Extract the [X, Y] coordinate from the center of the cell holding the provided text.  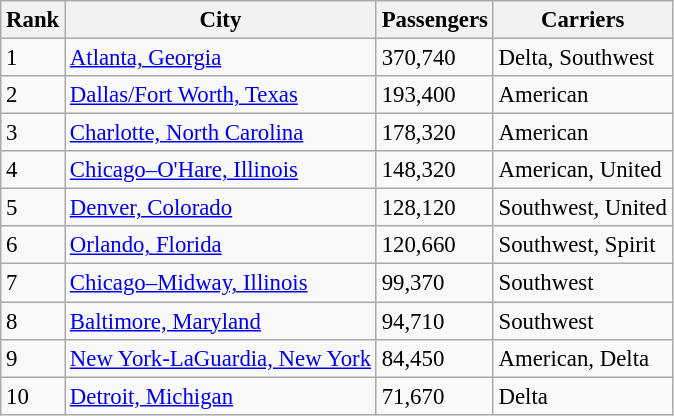
New York-LaGuardia, New York [221, 358]
Denver, Colorado [221, 208]
Southwest, Spirit [582, 245]
71,670 [434, 396]
128,120 [434, 208]
American, Delta [582, 358]
Dallas/Fort Worth, Texas [221, 95]
9 [33, 358]
American, United [582, 170]
Carriers [582, 20]
Chicago–Midway, Illinois [221, 283]
2 [33, 95]
6 [33, 245]
84,450 [434, 358]
7 [33, 283]
Atlanta, Georgia [221, 58]
94,710 [434, 321]
Delta [582, 396]
99,370 [434, 283]
1 [33, 58]
Southwest, United [582, 208]
4 [33, 170]
5 [33, 208]
Chicago–O'Hare, Illinois [221, 170]
Baltimore, Maryland [221, 321]
City [221, 20]
Passengers [434, 20]
Delta, Southwest [582, 58]
8 [33, 321]
370,740 [434, 58]
148,320 [434, 170]
Rank [33, 20]
Orlando, Florida [221, 245]
Detroit, Michigan [221, 396]
193,400 [434, 95]
3 [33, 133]
Charlotte, North Carolina [221, 133]
120,660 [434, 245]
178,320 [434, 133]
10 [33, 396]
